Determine the (x, y) coordinate at the center of the cell enclosing the given text.  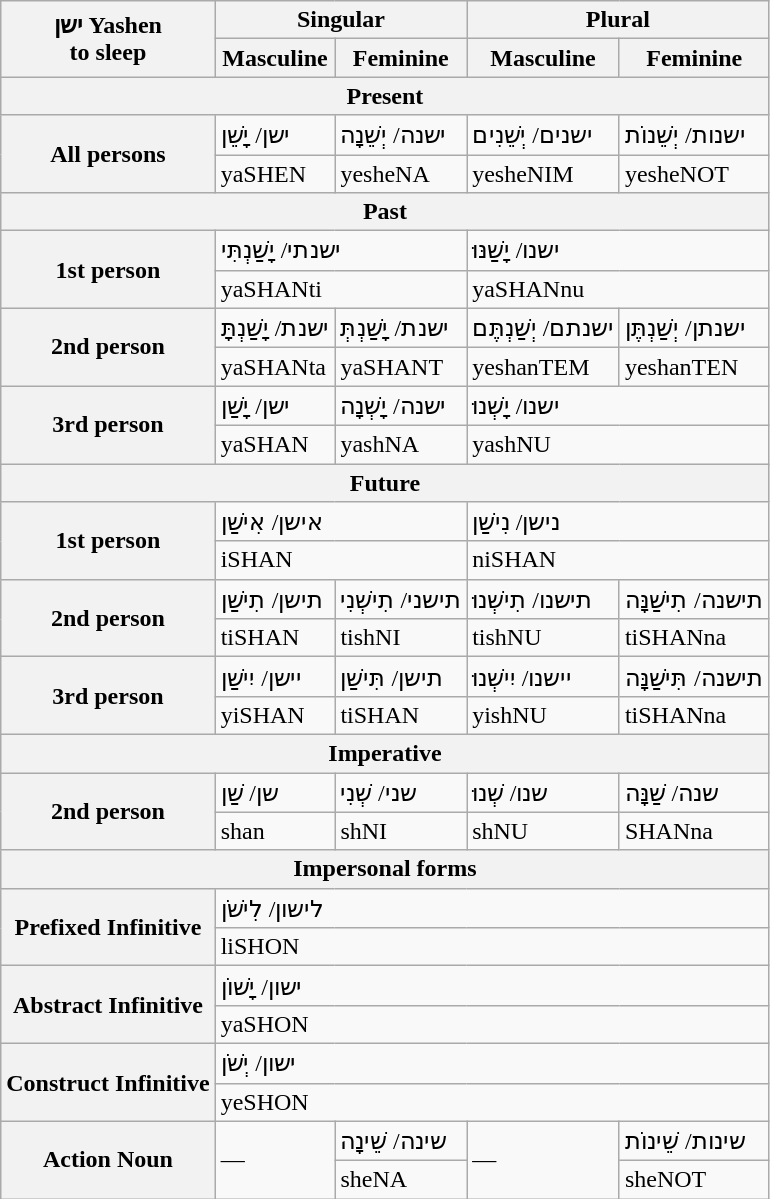
shan (275, 831)
יישנו/ יִישְׁנוּ (544, 677)
yaSHAN (275, 444)
ישנים/ יְשֵׁנִים (544, 135)
Abstract Infinitive (108, 1005)
תישן/ תִּישַׁן (401, 677)
ישנת/ יָשַׁנְתָּ (275, 328)
אישן/ אִישַׁן (340, 522)
שנו/ שְׁנוּ (544, 792)
sheNA (401, 1180)
tishNI (401, 638)
shNU (544, 831)
yaSHEN (275, 173)
שן/ שַׁן (275, 792)
ישנה/ יָשְׁנָה (401, 406)
ישנתם/ יְשַׁנְתֶּם (544, 328)
ישנו/ יָשְׁנוּ (618, 406)
Future (385, 483)
Construct Infinitive (108, 1082)
yaSHANT (401, 367)
shNI (401, 831)
Impersonal forms (385, 869)
yaSHANta (275, 367)
Present (385, 96)
iSHAN (340, 560)
yaSHANti (340, 289)
SHANna (694, 831)
ישנתן/ יְשַׁנְתֶּן (694, 328)
yeshanTEN (694, 367)
Imperative (385, 753)
ישנו/ יָשַׁנּוּ (618, 251)
yaSHANnu (618, 289)
yashNU (618, 444)
niSHAN (618, 560)
Singular (340, 20)
yashNA (401, 444)
tishNU (544, 638)
ישן Yashento sleep (108, 39)
תישן/ תִישַׁן (275, 599)
שני/ שְׁנִי (401, 792)
Past (385, 212)
liSHON (492, 947)
שנה/ שַׁנָּה (694, 792)
yeSHON (492, 1102)
All persons (108, 154)
ישנות/ יְשֵׁנוֹת (694, 135)
yaSHON (492, 1024)
תישני/ תִישְׁנִי (401, 599)
ישון/ יָשׁוֹן (492, 986)
yesheNA (401, 173)
sheNOT (694, 1180)
לישון/ לִישֹׁן (492, 908)
Action Noun (108, 1160)
תישנה/ תִּישַׁנָּה (694, 677)
יישן/ יִישַׁן (275, 677)
נישן/ נִישַׁן (618, 522)
Prefixed Infinitive (108, 927)
שינות/ שֵׁינוֹת (694, 1141)
ישנה/ יְשֵׁנָה (401, 135)
yeshanTEM (544, 367)
Plural (618, 20)
yesheNOT (694, 173)
ישן/ יָשֵׁן (275, 135)
שינה/ שֵׁינָה (401, 1141)
תישנו/ תִישְׁנוּ (544, 599)
yishNU (544, 715)
ישון/ יְשֹׁן (492, 1063)
תישנה/ תִישַׁנָּה (694, 599)
yiSHAN (275, 715)
ישנת/ יָשַׁנְתְּ (401, 328)
ישנתי/ יָשַׁנְתִּי (340, 251)
yesheNIM (544, 173)
ישן/ יָשַׁן (275, 406)
